Return the (x, y) coordinate for the center point of the cell that contains the specified text.  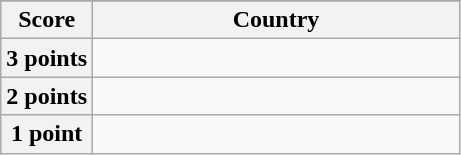
Score (47, 20)
Country (276, 20)
2 points (47, 96)
1 point (47, 134)
3 points (47, 58)
